Detect which cell encompasses the target text, then output its (X, Y) center coordinate. 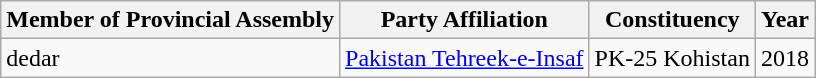
Year (784, 20)
dedar (170, 58)
Party Affiliation (465, 20)
Constituency (672, 20)
Pakistan Tehreek-e-Insaf (465, 58)
PK-25 Kohistan (672, 58)
2018 (784, 58)
Member of Provincial Assembly (170, 20)
